Locate the cell with the specified text and output its [X, Y] center coordinate. 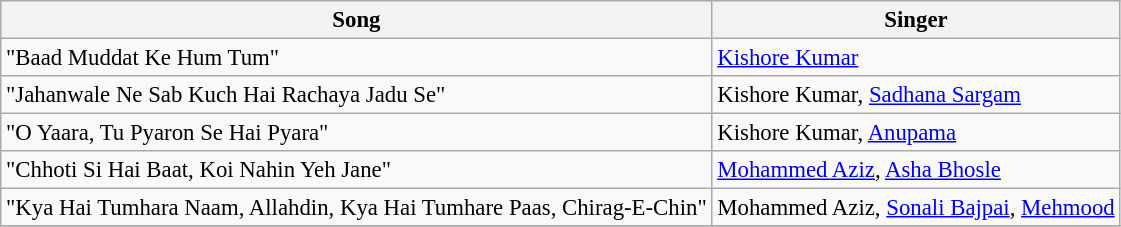
Kishore Kumar [916, 58]
"Jahanwale Ne Sab Kuch Hai Rachaya Jadu Se" [356, 95]
"O Yaara, Tu Pyaron Se Hai Pyara" [356, 133]
Mohammed Aziz, Sonali Bajpai, Mehmood [916, 208]
Mohammed Aziz, Asha Bhosle [916, 170]
Kishore Kumar, Anupama [916, 133]
Singer [916, 20]
"Kya Hai Tumhara Naam, Allahdin, Kya Hai Tumhare Paas, Chirag-E-Chin" [356, 208]
"Baad Muddat Ke Hum Tum" [356, 58]
"Chhoti Si Hai Baat, Koi Nahin Yeh Jane" [356, 170]
Song [356, 20]
Kishore Kumar, Sadhana Sargam [916, 95]
